For the text-containing cell, return its midpoint in (X, Y) coordinate format. 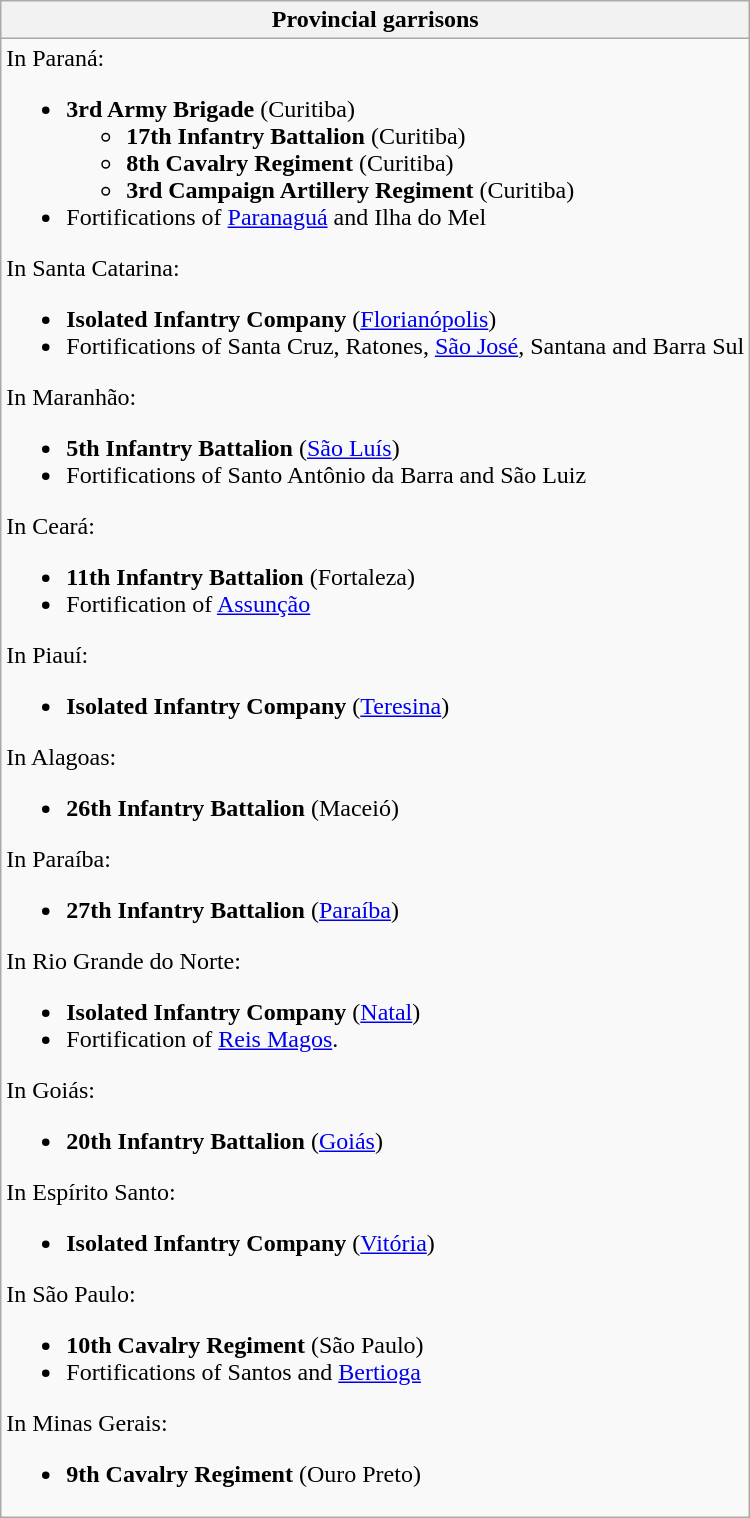
Provincial garrisons (376, 20)
